Scan for the cell matching the given text and deliver its (x, y) coordinate at center. 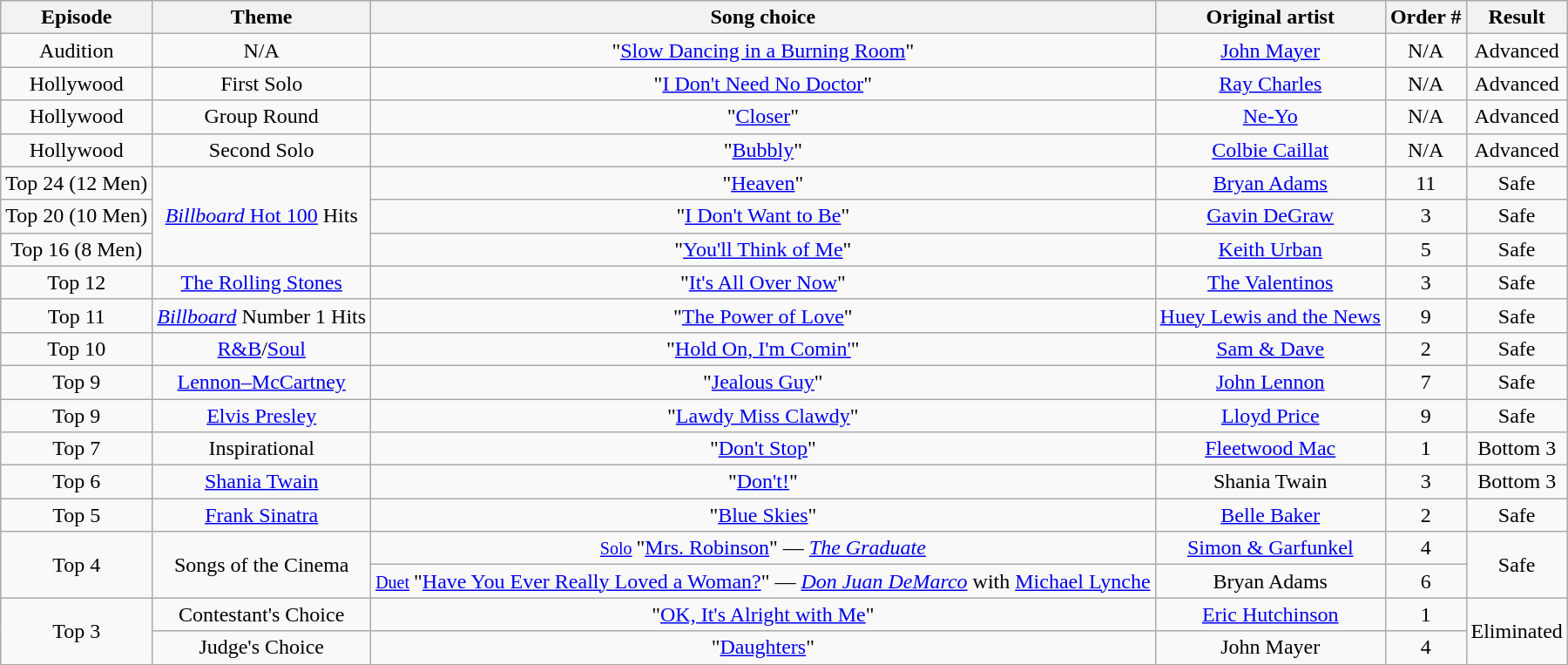
Colbie Caillat (1270, 150)
6 (1425, 581)
"Don't!" (763, 482)
Simon & Garfunkel (1270, 548)
Fleetwood Mac (1270, 449)
"Closer" (763, 117)
Contestant's Choice (261, 614)
"Hold On, I'm Comin'" (763, 349)
"Don't Stop" (763, 449)
Eric Hutchinson (1270, 614)
Solo "Mrs. Robinson" — The Graduate (763, 548)
"Bubbly" (763, 150)
"Jealous Guy" (763, 382)
Order # (1425, 17)
Elvis Presley (261, 416)
"Slow Dancing in a Burning Room" (763, 51)
"It's All Over Now" (763, 282)
Top 7 (77, 449)
Top 16 (8 Men) (77, 249)
Belle Baker (1270, 515)
Keith Urban (1270, 249)
Episode (77, 17)
Original artist (1270, 17)
Eliminated (1517, 631)
The Valentinos (1270, 282)
Sam & Dave (1270, 349)
Group Round (261, 117)
11 (1425, 183)
Top 10 (77, 349)
Top 12 (77, 282)
Gavin DeGraw (1270, 216)
Top 3 (77, 631)
Top 20 (10 Men) (77, 216)
John Lennon (1270, 382)
"OK, It's Alright with Me" (763, 614)
Judge's Choice (261, 648)
Second Solo (261, 150)
Ne-Yo (1270, 117)
Billboard Hot 100 Hits (261, 216)
Theme (261, 17)
Top 11 (77, 316)
Huey Lewis and the News (1270, 316)
The Rolling Stones (261, 282)
Top 6 (77, 482)
R&B/Soul (261, 349)
"I Don't Want to Be" (763, 216)
Ray Charles (1270, 84)
"The Power of Love" (763, 316)
"Blue Skies" (763, 515)
Duet "Have You Ever Really Loved a Woman?" — Don Juan DeMarco with Michael Lynche (763, 581)
"Heaven" (763, 183)
Frank Sinatra (261, 515)
Inspirational (261, 449)
Billboard Number 1 Hits (261, 316)
Songs of the Cinema (261, 565)
Audition (77, 51)
"You'll Think of Me" (763, 249)
7 (1425, 382)
Result (1517, 17)
Lloyd Price (1270, 416)
Song choice (763, 17)
"Daughters" (763, 648)
"Lawdy Miss Clawdy" (763, 416)
Lennon–McCartney (261, 382)
First Solo (261, 84)
5 (1425, 249)
"I Don't Need No Doctor" (763, 84)
Top 5 (77, 515)
Top 24 (12 Men) (77, 183)
Top 4 (77, 565)
